Extract the [x, y] coordinate from the center of the cell holding the provided text.  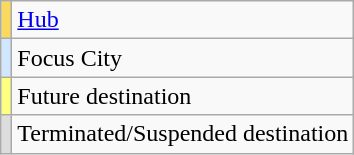
Hub [183, 20]
Focus City [183, 58]
Future destination [183, 96]
Terminated/Suspended destination [183, 134]
